Scan for the cell matching the given text and deliver its (x, y) coordinate at center. 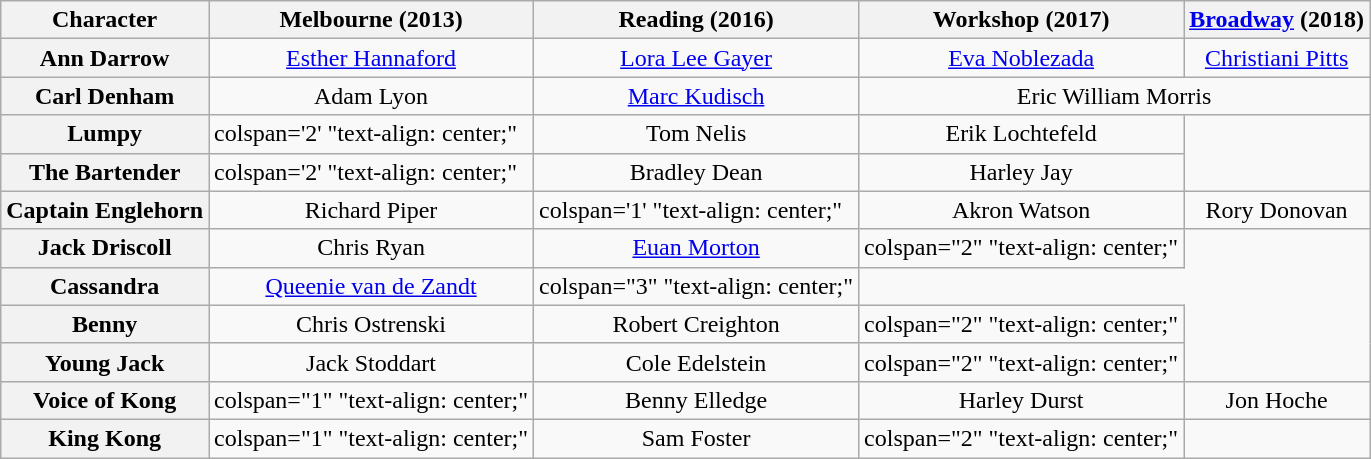
Young Jack (105, 362)
Reading (2016) (696, 20)
The Bartender (105, 172)
Robert Creighton (696, 324)
Workshop (2017) (1022, 20)
Cole Edelstein (696, 362)
Akron Watson (1022, 210)
Tom Nelis (696, 134)
Esther Hannaford (372, 58)
Broadway (2018) (1277, 20)
Character (105, 20)
Marc Kudisch (696, 96)
Jon Hoche (1277, 400)
colspan='1' "text-align: center;" (696, 210)
Eva Noblezada (1022, 58)
Captain Englehorn (105, 210)
Harley Jay (1022, 172)
Jack Driscoll (105, 248)
Melbourne (2013) (372, 20)
Jack Stoddart (372, 362)
Harley Durst (1022, 400)
Sam Foster (696, 438)
Eric William Morris (1114, 96)
Rory Donovan (1277, 210)
colspan="3" "text-align: center;" (696, 286)
Bradley Dean (696, 172)
Cassandra (105, 286)
Carl Denham (105, 96)
Voice of Kong (105, 400)
Ann Darrow (105, 58)
Chris Ryan (372, 248)
King Kong (105, 438)
Lumpy (105, 134)
Chris Ostrenski (372, 324)
Benny (105, 324)
Queenie van de Zandt (372, 286)
Adam Lyon (372, 96)
Lora Lee Gayer (696, 58)
Christiani Pitts (1277, 58)
Richard Piper (372, 210)
Benny Elledge (696, 400)
Erik Lochtefeld (1022, 134)
Euan Morton (696, 248)
